Scan for the cell matching the given text and deliver its [X, Y] coordinate at center. 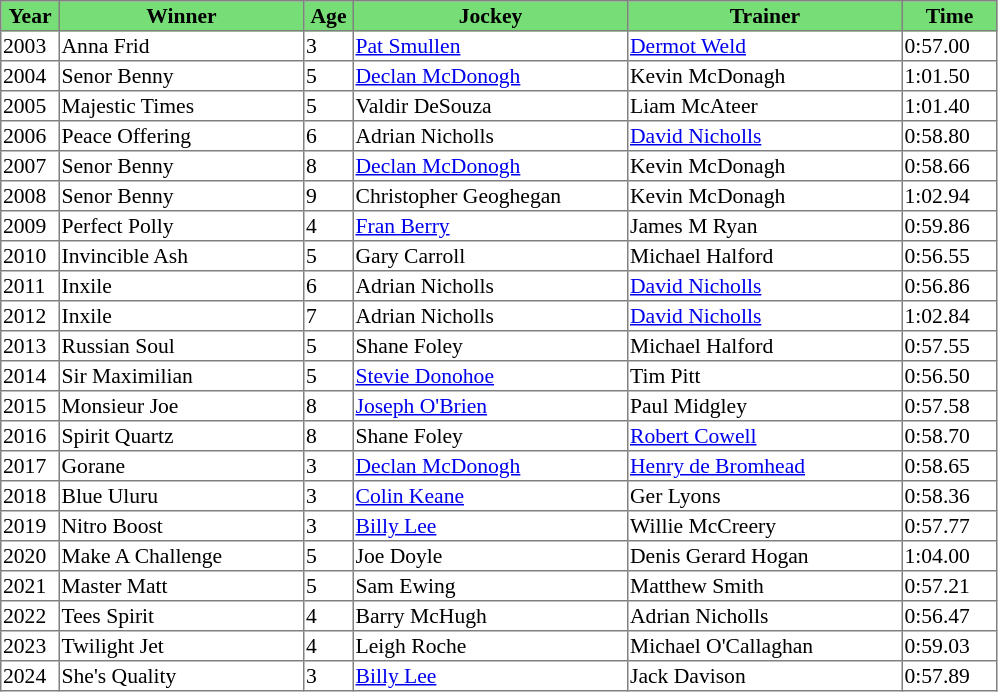
Joe Doyle [490, 556]
2023 [30, 646]
2013 [30, 346]
Jockey [490, 16]
Colin Keane [490, 496]
Tees Spirit [181, 616]
Robert Cowell [765, 436]
0:56.55 [949, 256]
2014 [30, 376]
1:01.50 [949, 76]
1:04.00 [949, 556]
She's Quality [181, 676]
2004 [30, 76]
0:56.86 [949, 286]
2011 [30, 286]
Barry McHugh [490, 616]
Sir Maximilian [181, 376]
0:56.50 [949, 376]
2018 [30, 496]
2022 [30, 616]
0:57.77 [949, 526]
Jack Davison [765, 676]
Fran Berry [490, 226]
2003 [30, 46]
2005 [30, 106]
Paul Midgley [765, 406]
Make A Challenge [181, 556]
2006 [30, 136]
0:58.65 [949, 466]
Twilight Jet [181, 646]
0:57.00 [949, 46]
2019 [30, 526]
Stevie Donohoe [490, 376]
Age [329, 16]
Blue Uluru [181, 496]
9 [329, 196]
Ger Lyons [765, 496]
Valdir DeSouza [490, 106]
2024 [30, 676]
0:58.70 [949, 436]
2021 [30, 586]
0:56.47 [949, 616]
7 [329, 316]
2012 [30, 316]
Master Matt [181, 586]
Denis Gerard Hogan [765, 556]
Leigh Roche [490, 646]
Liam McAteer [765, 106]
Perfect Polly [181, 226]
Russian Soul [181, 346]
2007 [30, 166]
Gorane [181, 466]
0:58.66 [949, 166]
0:57.89 [949, 676]
Joseph O'Brien [490, 406]
Sam Ewing [490, 586]
2010 [30, 256]
Year [30, 16]
Matthew Smith [765, 586]
Trainer [765, 16]
2008 [30, 196]
0:58.80 [949, 136]
0:57.58 [949, 406]
2009 [30, 226]
2016 [30, 436]
0:57.55 [949, 346]
0:59.03 [949, 646]
James M Ryan [765, 226]
1:02.84 [949, 316]
2020 [30, 556]
Willie McCreery [765, 526]
Majestic Times [181, 106]
0:59.86 [949, 226]
Monsieur Joe [181, 406]
Michael O'Callaghan [765, 646]
Pat Smullen [490, 46]
Christopher Geoghegan [490, 196]
0:58.36 [949, 496]
Anna Frid [181, 46]
Winner [181, 16]
0:57.21 [949, 586]
Peace Offering [181, 136]
Spirit Quartz [181, 436]
2015 [30, 406]
Time [949, 16]
Henry de Bromhead [765, 466]
Tim Pitt [765, 376]
Nitro Boost [181, 526]
1:02.94 [949, 196]
Gary Carroll [490, 256]
2017 [30, 466]
Invincible Ash [181, 256]
Dermot Weld [765, 46]
1:01.40 [949, 106]
